Identify which cell holds the provided text, then report its (X, Y) central coordinate. 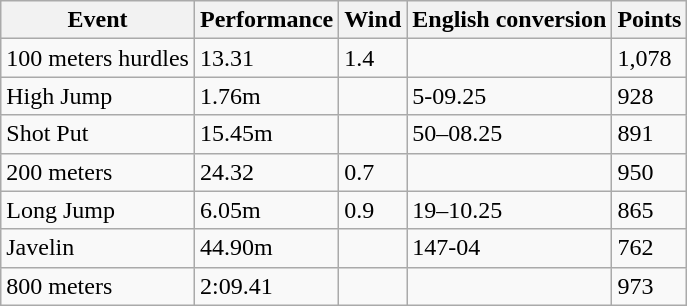
1,078 (650, 58)
5-09.25 (510, 96)
0.7 (373, 172)
800 meters (98, 286)
928 (650, 96)
Long Jump (98, 210)
973 (650, 286)
0.9 (373, 210)
50–08.25 (510, 134)
2:09.41 (266, 286)
6.05m (266, 210)
200 meters (98, 172)
865 (650, 210)
1.76m (266, 96)
15.45m (266, 134)
Shot Put (98, 134)
891 (650, 134)
High Jump (98, 96)
762 (650, 248)
44.90m (266, 248)
Performance (266, 20)
Javelin (98, 248)
13.31 (266, 58)
English conversion (510, 20)
Wind (373, 20)
147-04 (510, 248)
Points (650, 20)
100 meters hurdles (98, 58)
950 (650, 172)
19–10.25 (510, 210)
1.4 (373, 58)
24.32 (266, 172)
Event (98, 20)
